Search for the cell housing the specified text and yield its [X, Y] center coordinate. 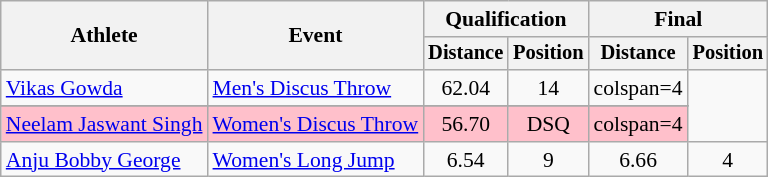
62.04 [466, 88]
Qualification [506, 19]
Women's Discus Throw [316, 124]
DSQ [548, 124]
Neelam Jaswant Singh [104, 124]
Men's Discus Throw [316, 88]
14 [548, 88]
Event [316, 36]
Vikas Gowda [104, 88]
Athlete [104, 36]
Final [678, 19]
56.70 [466, 124]
